Return [x, y] of the center of cell containing provided text 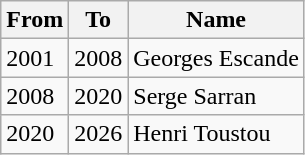
Henri Toustou [216, 134]
Serge Sarran [216, 96]
Georges Escande [216, 58]
To [98, 20]
From [35, 20]
Name [216, 20]
2026 [98, 134]
2001 [35, 58]
